Extract the (x, y) coordinate from the center of the cell holding the provided text.  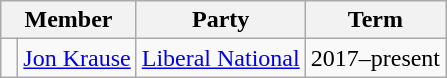
Term (375, 20)
Member (68, 20)
2017–present (375, 58)
Party (220, 20)
Liberal National (220, 58)
Jon Krause (77, 58)
